Detect which cell encompasses the target text, then output its [x, y] center coordinate. 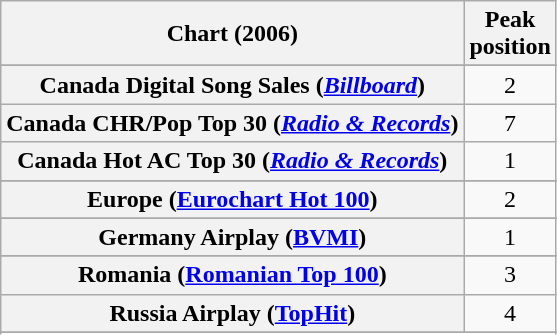
Germany Airplay (BVMI) [232, 237]
Canada Digital Song Sales (Billboard) [232, 85]
Chart (2006) [232, 34]
3 [510, 275]
Peakposition [510, 34]
Canada CHR/Pop Top 30 (Radio & Records) [232, 123]
Canada Hot AC Top 30 (Radio & Records) [232, 161]
Romania (Romanian Top 100) [232, 275]
Russia Airplay (TopHit) [232, 313]
Europe (Eurochart Hot 100) [232, 199]
4 [510, 313]
7 [510, 123]
